Search for the cell housing the specified text and yield its (X, Y) center coordinate. 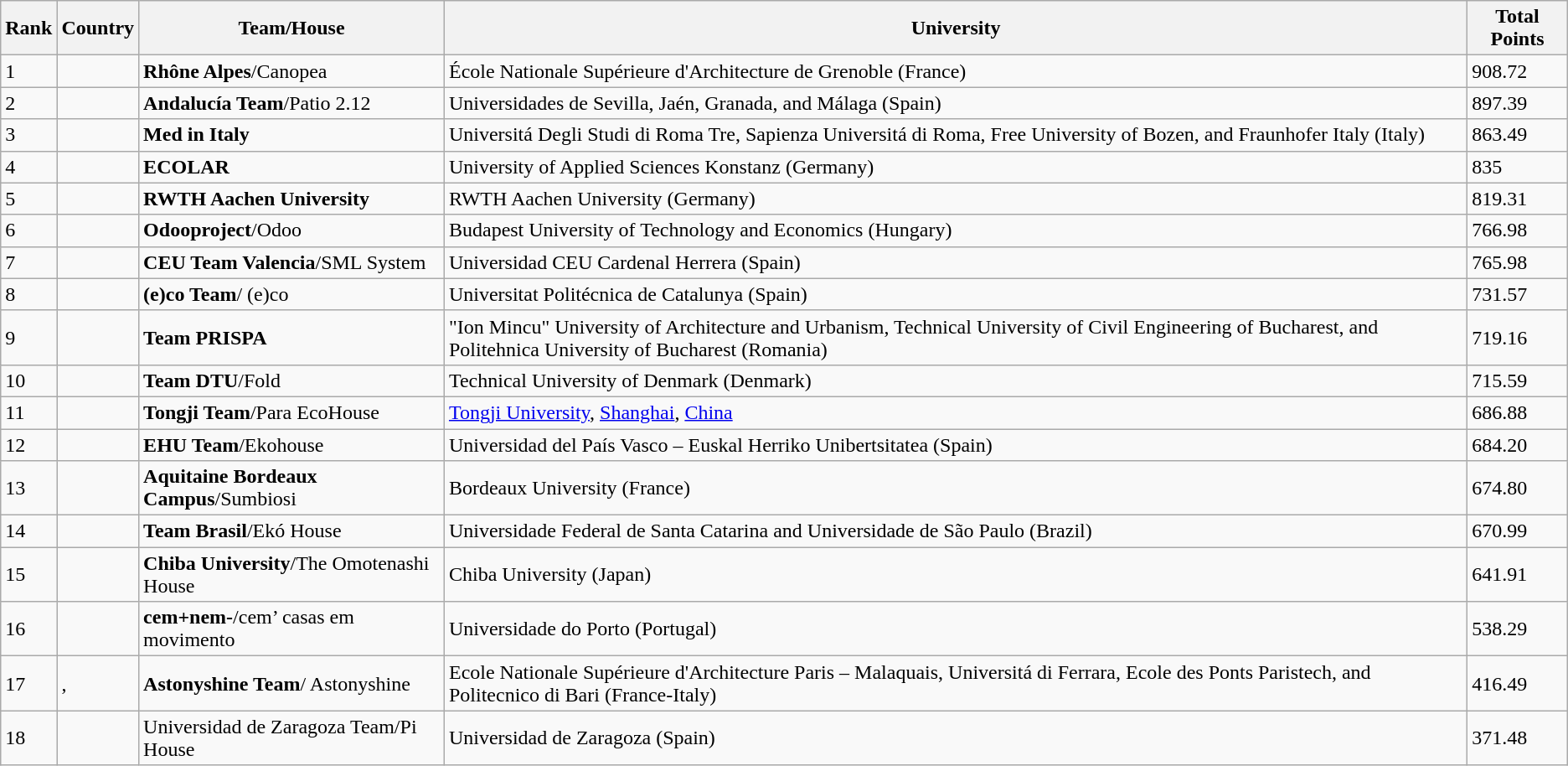
416.49 (1518, 684)
686.88 (1518, 412)
RWTH Aachen University (291, 199)
8 (28, 294)
11 (28, 412)
École Nationale Supérieure d'Architecture de Grenoble (France) (955, 71)
University of Applied Sciences Konstanz (Germany) (955, 167)
3 (28, 135)
13 (28, 488)
Country (98, 28)
766.98 (1518, 230)
14 (28, 531)
RWTH Aachen University (Germany) (955, 199)
674.80 (1518, 488)
Med in Italy (291, 135)
cem+nem-/cem’ casas em movimento (291, 629)
731.57 (1518, 294)
Team/House (291, 28)
Universitat Politécnica de Catalunya (Spain) (955, 294)
835 (1518, 167)
Ecole Nationale Supérieure d'Architecture Paris – Malaquais, Universitá di Ferrara, Ecole des Ponts Paristech, and Politecnico di Bari (France-Italy) (955, 684)
Universidad de Zaragoza Team/Pi House (291, 738)
371.48 (1518, 738)
Universidade do Porto (Portugal) (955, 629)
ECOLAR (291, 167)
17 (28, 684)
538.29 (1518, 629)
897.39 (1518, 103)
Budapest University of Technology and Economics (Hungary) (955, 230)
Universidad de Zaragoza (Spain) (955, 738)
819.31 (1518, 199)
Tongji University, Shanghai, China (955, 412)
Universidad del País Vasco – Euskal Herriko Unibertsitatea (Spain) (955, 445)
715.59 (1518, 380)
, (98, 684)
Bordeaux University (France) (955, 488)
719.16 (1518, 337)
CEU Team Valencia/SML System (291, 262)
Team DTU/Fold (291, 380)
Rhône Alpes/Canopea (291, 71)
684.20 (1518, 445)
Chiba University/The Omotenashi House (291, 575)
10 (28, 380)
1 (28, 71)
University (955, 28)
7 (28, 262)
Team Brasil/Ekó House (291, 531)
908.72 (1518, 71)
12 (28, 445)
Universidad CEU Cardenal Herrera (Spain) (955, 262)
Astonyshine Team/ Astonyshine (291, 684)
Universitá Degli Studi di Roma Tre, Sapienza Universitá di Roma, Free University of Bozen, and Fraunhofer Italy (Italy) (955, 135)
Chiba University (Japan) (955, 575)
(e)co Team/ (e)co (291, 294)
2 (28, 103)
863.49 (1518, 135)
Universidades de Sevilla, Jaén, Granada, and Málaga (Spain) (955, 103)
4 (28, 167)
5 (28, 199)
Universidade Federal de Santa Catarina and Universidade de São Paulo (Brazil) (955, 531)
765.98 (1518, 262)
Tongji Team/Para EcoHouse (291, 412)
670.99 (1518, 531)
16 (28, 629)
6 (28, 230)
Total Points (1518, 28)
Rank (28, 28)
641.91 (1518, 575)
18 (28, 738)
Team PRISPA (291, 337)
9 (28, 337)
15 (28, 575)
Andalucía Team/Patio 2.12 (291, 103)
EHU Team/Ekohouse (291, 445)
Odooproject/Odoo (291, 230)
Technical University of Denmark (Denmark) (955, 380)
Aquitaine Bordeaux Campus/Sumbiosi (291, 488)
